Provide the (x, y) coordinate of the cell's center where the given text is located.  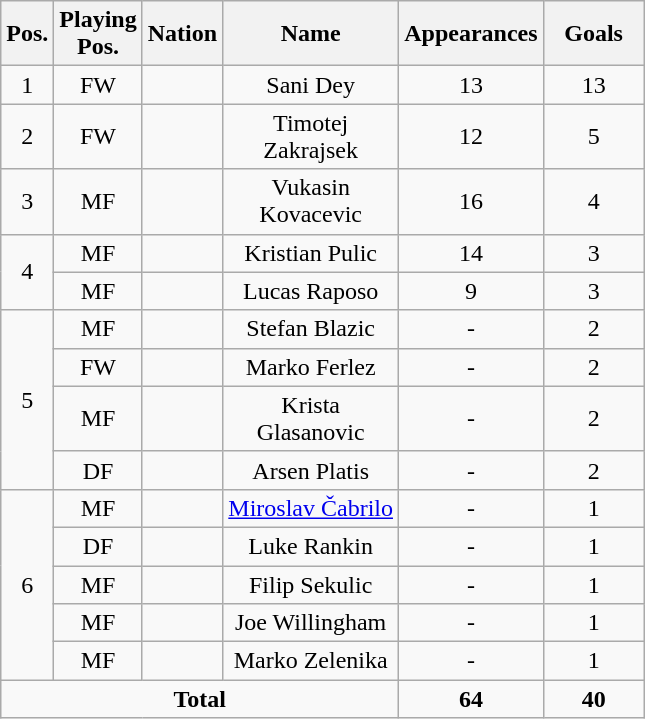
Marko Zelenika (311, 661)
Arsen Platis (311, 470)
9 (471, 291)
Krista Glasanovic (311, 418)
40 (594, 699)
Marko Ferlez (311, 367)
Appearances (471, 34)
Miroslav Čabrilo (311, 508)
14 (471, 253)
Playing Pos. (98, 34)
Filip Sekulic (311, 585)
16 (471, 202)
6 (28, 584)
Timotej Zakrajsek (311, 136)
Lucas Raposo (311, 291)
Pos. (28, 34)
64 (471, 699)
Luke Rankin (311, 546)
Vukasin Kovacevic (311, 202)
Sani Dey (311, 85)
Kristian Pulic (311, 253)
Stefan Blazic (311, 329)
Name (311, 34)
Goals (594, 34)
12 (471, 136)
Joe Willingham (311, 623)
Total (200, 699)
Nation (182, 34)
